Identify which cell holds the provided text, then report its (X, Y) central coordinate. 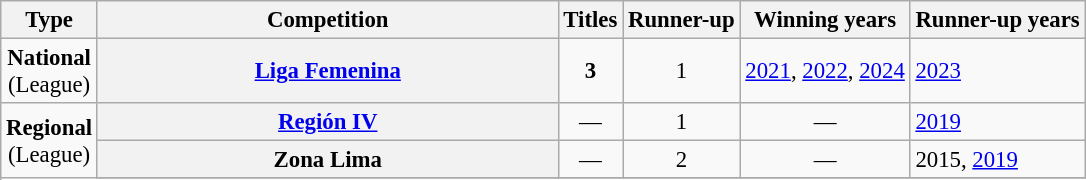
Winning years (825, 20)
Runner-up (682, 20)
Regional(League) (50, 140)
2019 (998, 122)
3 (590, 72)
Región IV (328, 122)
2021, 2022, 2024 (825, 72)
2 (682, 160)
2015, 2019 (998, 160)
National(League) (50, 72)
Runner-up years (998, 20)
2023 (998, 72)
Zona Lima (328, 160)
Liga Femenina (328, 72)
Type (50, 20)
Titles (590, 20)
Competition (328, 20)
